Return (x, y) of the center of cell containing provided text 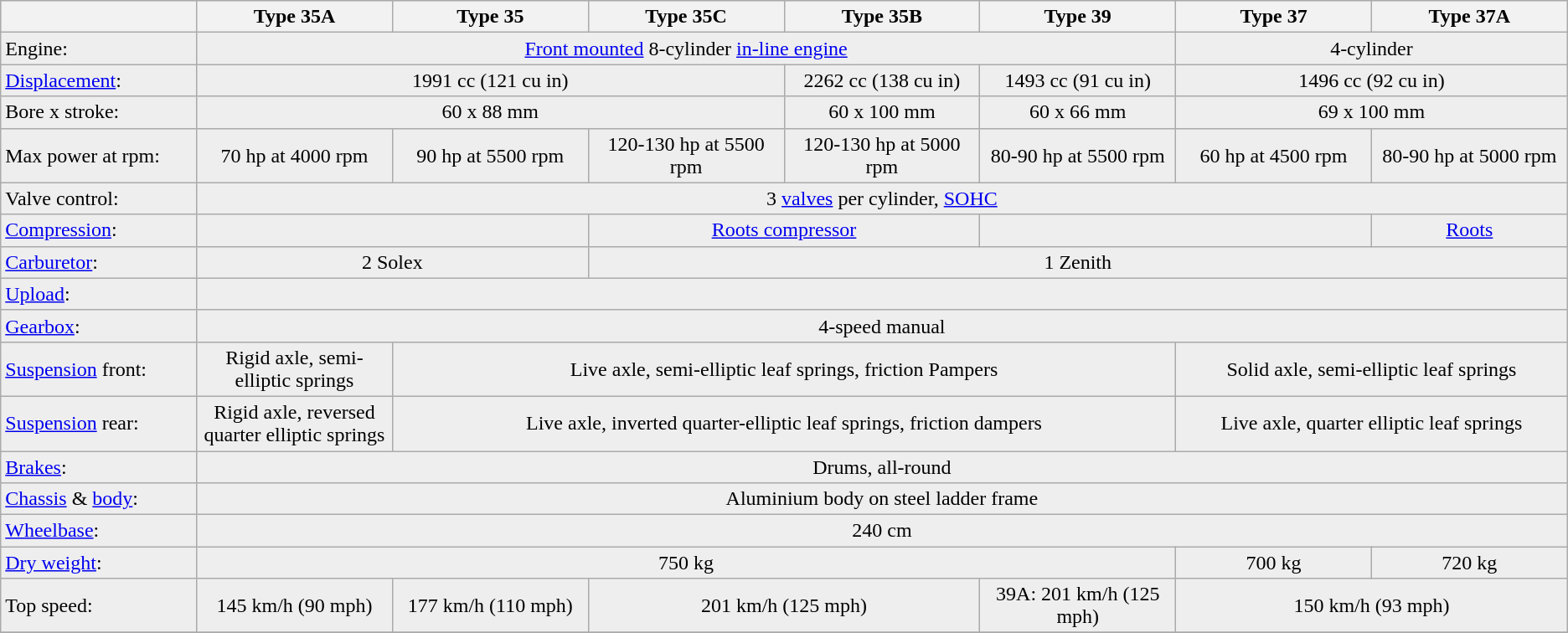
1 Zenith (1077, 262)
1991 cc (121 cu in) (491, 80)
Live axle, semi-elliptic leaf springs, friction Pampers (784, 368)
Upload: (99, 294)
80-90 hp at 5500 rpm (1078, 156)
Displacement: (99, 80)
1496 cc (92 cu in) (1372, 80)
90 hp at 5500 rpm (490, 156)
Live axle, inverted quarter-elliptic leaf springs, friction dampers (784, 424)
2262 cc (138 cu in) (882, 80)
120-130 hp at 5500 rpm (686, 156)
Drums, all-round (883, 466)
4-speed manual (883, 326)
Front mounted 8-cylinder in-line engine (687, 49)
Type 37 (1274, 17)
Suspension rear: (99, 424)
Roots (1469, 230)
750 kg (687, 563)
Type 35A (295, 17)
60 x 100 mm (882, 112)
Rigid axle, semi-elliptic springs (295, 368)
4-cylinder (1372, 49)
60 hp at 4500 rpm (1274, 156)
Chassis & body: (99, 499)
Type 35C (686, 17)
Gearbox: (99, 326)
Top speed: (99, 606)
Roots compressor (784, 230)
1493 cc (91 cu in) (1078, 80)
Aluminium body on steel ladder frame (883, 499)
Bore x stroke: (99, 112)
201 km/h (125 mph) (784, 606)
39A: 201 km/h (125 mph) (1078, 606)
70 hp at 4000 rpm (295, 156)
Solid axle, semi-elliptic leaf springs (1372, 368)
Live axle, quarter elliptic leaf springs (1372, 424)
69 x 100 mm (1372, 112)
60 x 66 mm (1078, 112)
Engine: (99, 49)
60 x 88 mm (491, 112)
120-130 hp at 5000 rpm (882, 156)
150 km/h (93 mph) (1372, 606)
Type 35B (882, 17)
Wheelbase: (99, 531)
80-90 hp at 5000 rpm (1469, 156)
177 km/h (110 mph) (490, 606)
Max power at rpm: (99, 156)
Type 39 (1078, 17)
3 valves per cylinder, SOHC (883, 198)
Type 35 (490, 17)
Valve control: (99, 198)
Compression: (99, 230)
700 kg (1274, 563)
Rigid axle, reversed quarter elliptic springs (295, 424)
240 cm (883, 531)
Dry weight: (99, 563)
145 km/h (90 mph) (295, 606)
2 Solex (393, 262)
Carburetor: (99, 262)
Brakes: (99, 466)
Suspension front: (99, 368)
720 kg (1469, 563)
Type 37A (1469, 17)
